Output the (x, y) coordinate of the center of the cell containing the given text.  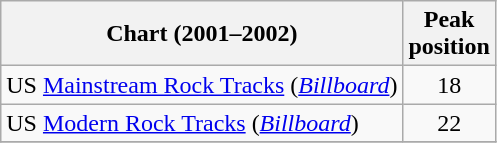
Peakposition (449, 34)
22 (449, 123)
US Mainstream Rock Tracks (Billboard) (202, 85)
US Modern Rock Tracks (Billboard) (202, 123)
18 (449, 85)
Chart (2001–2002) (202, 34)
